Locate the cell with the specified text and output its (X, Y) center coordinate. 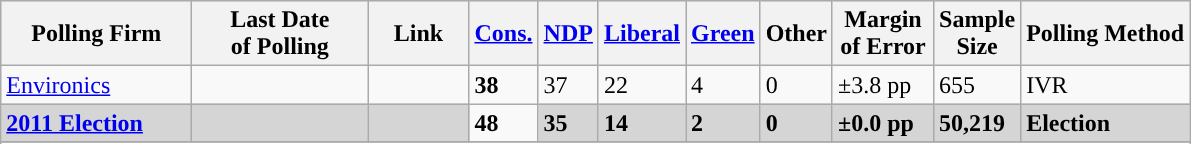
Polling Method (1106, 34)
Cons. (504, 34)
IVR (1106, 85)
±0.0 pp (882, 123)
35 (568, 123)
2 (724, 123)
Other (796, 34)
NDP (568, 34)
Polling Firm (96, 34)
37 (568, 85)
Liberal (642, 34)
±3.8 pp (882, 85)
SampleSize (978, 34)
4 (724, 85)
Green (724, 34)
Environics (96, 85)
655 (978, 85)
48 (504, 123)
22 (642, 85)
Election (1106, 123)
2011 Election (96, 123)
Marginof Error (882, 34)
Link (418, 34)
38 (504, 85)
Last Dateof Polling (280, 34)
14 (642, 123)
50,219 (978, 123)
